Return [X, Y] of the center of cell containing provided text 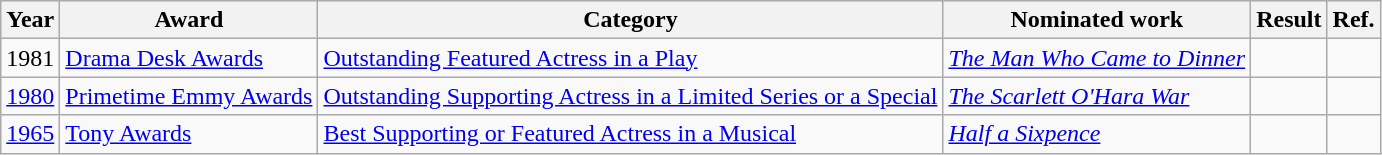
1980 [30, 96]
Drama Desk Awards [189, 58]
Outstanding Featured Actress in a Play [630, 58]
The Scarlett O'Hara War [1097, 96]
1981 [30, 58]
Result [1289, 20]
The Man Who Came to Dinner [1097, 58]
Award [189, 20]
Ref. [1354, 20]
Half a Sixpence [1097, 134]
Year [30, 20]
Best Supporting or Featured Actress in a Musical [630, 134]
Category [630, 20]
Primetime Emmy Awards [189, 96]
Nominated work [1097, 20]
1965 [30, 134]
Outstanding Supporting Actress in a Limited Series or a Special [630, 96]
Tony Awards [189, 134]
